Determine the (x, y) coordinate at the center of the cell enclosing the given text.  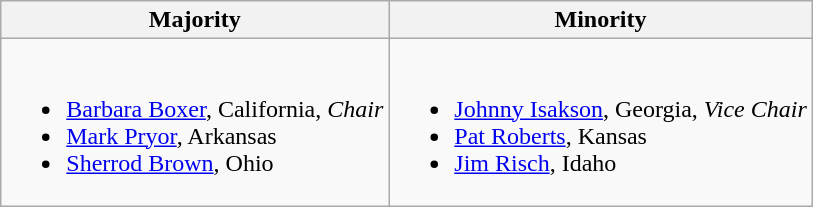
Barbara Boxer, California, ChairMark Pryor, ArkansasSherrod Brown, Ohio (195, 122)
Minority (600, 20)
Majority (195, 20)
Johnny Isakson, Georgia, Vice ChairPat Roberts, KansasJim Risch, Idaho (600, 122)
